Detect which cell encompasses the target text, then output its (x, y) center coordinate. 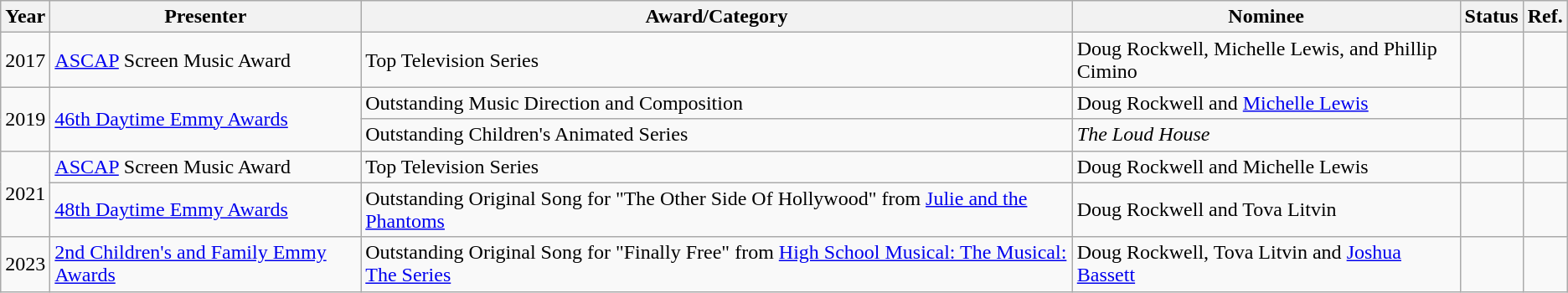
2nd Children's and Family Emmy Awards (206, 265)
2017 (25, 60)
Doug Rockwell and Tova Litvin (1266, 209)
Nominee (1266, 17)
Year (25, 17)
46th Daytime Emmy Awards (206, 119)
Status (1491, 17)
48th Daytime Emmy Awards (206, 209)
Award/Category (717, 17)
Ref. (1545, 17)
Outstanding Children's Animated Series (717, 135)
The Loud House (1266, 135)
Doug Rockwell, Michelle Lewis, and Phillip Cimino (1266, 60)
2023 (25, 265)
2021 (25, 194)
Outstanding Music Direction and Composition (717, 103)
Outstanding Original Song for "The Other Side Of Hollywood" from Julie and the Phantoms (717, 209)
Presenter (206, 17)
Outstanding Original Song for "Finally Free" from High School Musical: The Musical: The Series (717, 265)
2019 (25, 119)
Doug Rockwell, Tova Litvin and Joshua Bassett (1266, 265)
